Scan for the cell matching the given text and deliver its (X, Y) coordinate at center. 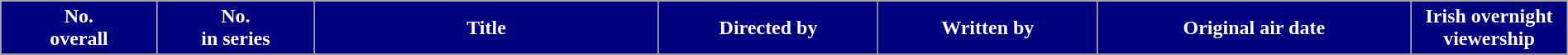
Written by (987, 28)
Directed by (767, 28)
Irish overnight viewership (1489, 28)
No.in series (235, 28)
Original air date (1254, 28)
No.overall (79, 28)
Title (486, 28)
